Return the (x, y) coordinate for the center point of the cell that contains the specified text.  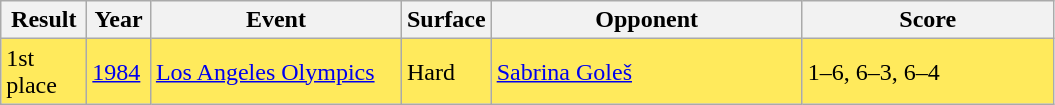
Opponent (646, 20)
Result (44, 20)
Los Angeles Olympics (276, 72)
1–6, 6–3, 6–4 (928, 72)
Year (119, 20)
Surface (446, 20)
Sabrina Goleš (646, 72)
Score (928, 20)
Event (276, 20)
1984 (119, 72)
1st place (44, 72)
Hard (446, 72)
